Locate the cell with the specified text and output its [x, y] center coordinate. 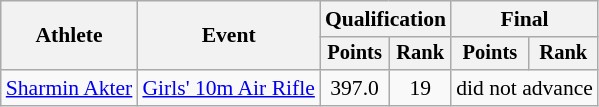
did not advance [524, 88]
Athlete [70, 36]
Sharmin Akter [70, 88]
Qualification [386, 19]
Girls' 10m Air Rifle [228, 88]
Event [228, 36]
Final [524, 19]
19 [420, 88]
397.0 [354, 88]
